From the cell containing the given text, extract its center point as (X, Y) coordinate. 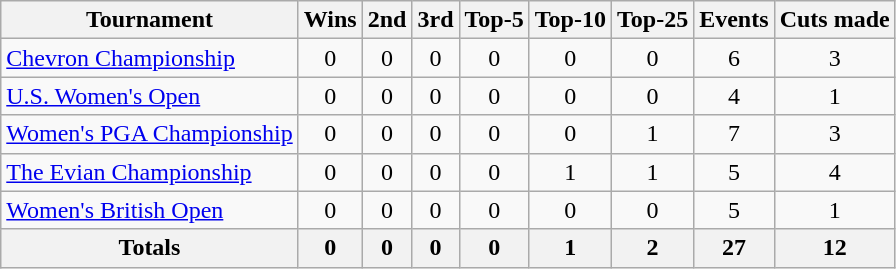
Women's PGA Championship (150, 134)
Top-5 (494, 20)
7 (734, 134)
Cuts made (834, 20)
Chevron Championship (150, 58)
Top-25 (652, 20)
The Evian Championship (150, 172)
Tournament (150, 20)
27 (734, 248)
Totals (150, 248)
2nd (387, 20)
Top-10 (570, 20)
3rd (436, 20)
Wins (330, 20)
6 (734, 58)
U.S. Women's Open (150, 96)
Women's British Open (150, 210)
12 (834, 248)
2 (652, 248)
Events (734, 20)
